For the text-containing cell, return its midpoint in [x, y] coordinate format. 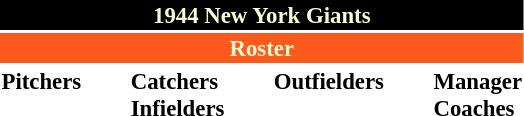
1944 New York Giants [262, 15]
Roster [262, 48]
